Provide the [X, Y] coordinate of the cell's center where the given text is located.  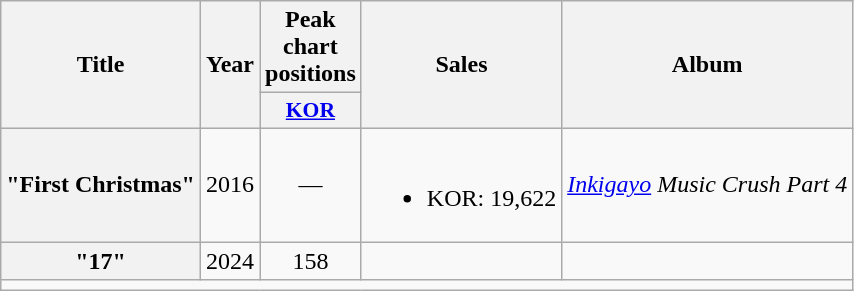
Year [230, 65]
Title [101, 65]
Peak chart positions [311, 47]
"17" [101, 261]
Inkigayo Music Crush Part 4 [708, 184]
— [311, 184]
Sales [461, 65]
"First Christmas" [101, 184]
Album [708, 65]
2016 [230, 184]
KOR [311, 111]
158 [311, 261]
KOR: 19,622 [461, 184]
2024 [230, 261]
